Search for the cell housing the specified text and yield its (x, y) center coordinate. 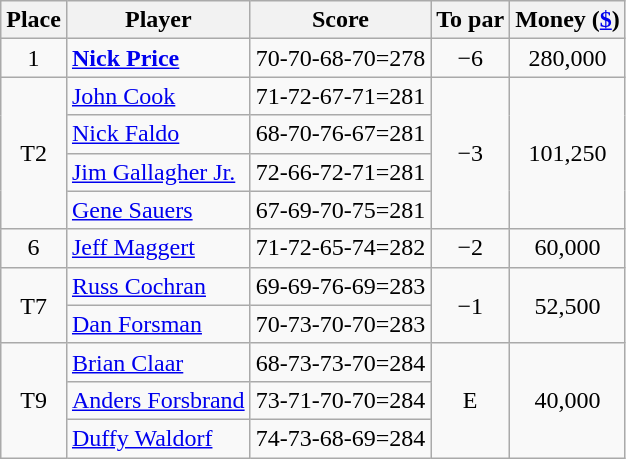
T9 (34, 400)
Score (340, 20)
68-73-73-70=284 (340, 362)
67-69-70-75=281 (340, 210)
Duffy Waldorf (158, 438)
71-72-67-71=281 (340, 96)
71-72-65-74=282 (340, 248)
52,500 (568, 305)
Russ Cochran (158, 286)
101,250 (568, 153)
Money ($) (568, 20)
73-71-70-70=284 (340, 400)
6 (34, 248)
Brian Claar (158, 362)
−2 (470, 248)
Nick Price (158, 58)
T2 (34, 153)
Anders Forsbrand (158, 400)
Place (34, 20)
Dan Forsman (158, 324)
−3 (470, 153)
Jim Gallagher Jr. (158, 172)
Player (158, 20)
Gene Sauers (158, 210)
−1 (470, 305)
60,000 (568, 248)
1 (34, 58)
69-69-76-69=283 (340, 286)
70-70-68-70=278 (340, 58)
T7 (34, 305)
40,000 (568, 400)
Nick Faldo (158, 134)
280,000 (568, 58)
E (470, 400)
68-70-76-67=281 (340, 134)
To par (470, 20)
70-73-70-70=283 (340, 324)
72-66-72-71=281 (340, 172)
John Cook (158, 96)
−6 (470, 58)
Jeff Maggert (158, 248)
74-73-68-69=284 (340, 438)
